Capture the cell that displays the provided text and extract its (X, Y) central coordinate. 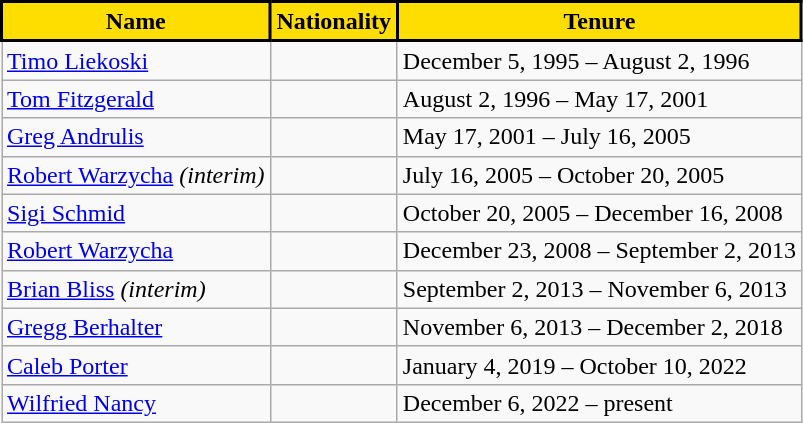
Caleb Porter (136, 365)
Brian Bliss (interim) (136, 289)
October 20, 2005 – December 16, 2008 (599, 213)
December 5, 1995 – August 2, 1996 (599, 60)
August 2, 1996 – May 17, 2001 (599, 99)
Wilfried Nancy (136, 403)
Greg Andrulis (136, 137)
December 6, 2022 – present (599, 403)
Nationality (334, 22)
Robert Warzycha (136, 251)
Name (136, 22)
Tenure (599, 22)
Sigi Schmid (136, 213)
Robert Warzycha (interim) (136, 175)
September 2, 2013 – November 6, 2013 (599, 289)
Timo Liekoski (136, 60)
May 17, 2001 – July 16, 2005 (599, 137)
Gregg Berhalter (136, 327)
Tom Fitzgerald (136, 99)
December 23, 2008 – September 2, 2013 (599, 251)
November 6, 2013 – December 2, 2018 (599, 327)
January 4, 2019 – October 10, 2022 (599, 365)
July 16, 2005 – October 20, 2005 (599, 175)
